Provide the [X, Y] coordinate of the cell's center where the given text is located.  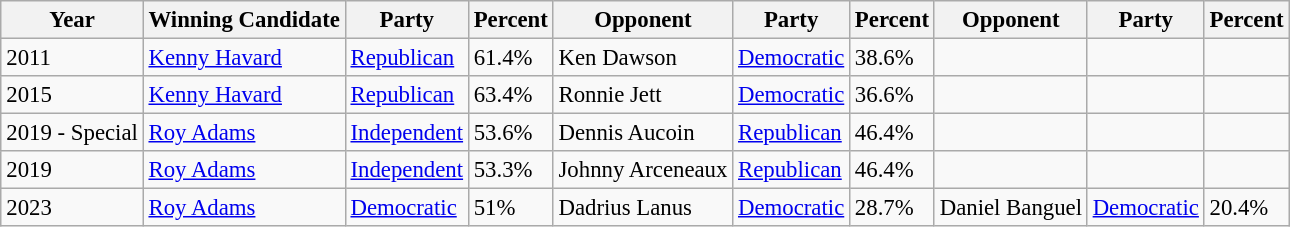
Ken Dawson [643, 57]
Johnny Arceneaux [643, 170]
Dadrius Lanus [643, 208]
2019 [72, 170]
Ronnie Jett [643, 95]
61.4% [510, 57]
51% [510, 208]
Daniel Banguel [1010, 208]
53.3% [510, 170]
36.6% [892, 95]
Year [72, 20]
Dennis Aucoin [643, 133]
2011 [72, 57]
63.4% [510, 95]
2023 [72, 208]
Winning Candidate [244, 20]
28.7% [892, 208]
38.6% [892, 57]
2019 - Special [72, 133]
2015 [72, 95]
20.4% [1246, 208]
53.6% [510, 133]
